Locate the cell with the specified text and output its (X, Y) center coordinate. 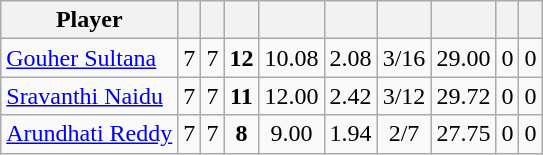
2.42 (350, 96)
11 (242, 96)
8 (242, 134)
1.94 (350, 134)
12 (242, 58)
3/12 (404, 96)
3/16 (404, 58)
2/7 (404, 134)
12.00 (292, 96)
Player (90, 20)
27.75 (464, 134)
10.08 (292, 58)
Gouher Sultana (90, 58)
2.08 (350, 58)
Sravanthi Naidu (90, 96)
29.00 (464, 58)
29.72 (464, 96)
Arundhati Reddy (90, 134)
9.00 (292, 134)
